For the text-containing cell, return its midpoint in [x, y] coordinate format. 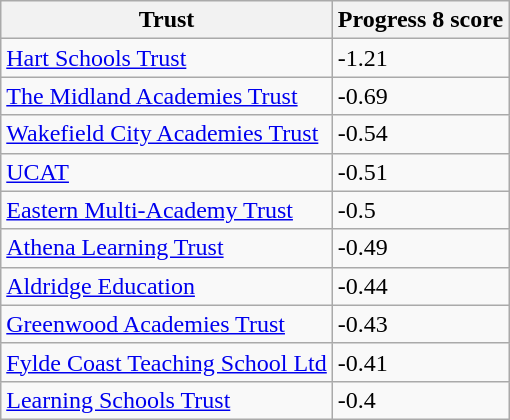
Hart Schools Trust [167, 58]
Greenwood Academies Trust [167, 324]
Fylde Coast Teaching School Ltd [167, 362]
-0.41 [420, 362]
The Midland Academies Trust [167, 96]
Eastern Multi-Academy Trust [167, 210]
Aldridge Education [167, 286]
-0.4 [420, 400]
-0.44 [420, 286]
Learning Schools Trust [167, 400]
Trust [167, 20]
-0.69 [420, 96]
Progress 8 score [420, 20]
-0.43 [420, 324]
-0.5 [420, 210]
UCAT [167, 172]
Athena Learning Trust [167, 248]
-0.54 [420, 134]
-0.49 [420, 248]
-1.21 [420, 58]
Wakefield City Academies Trust [167, 134]
-0.51 [420, 172]
